Detect which cell encompasses the target text, then output its [x, y] center coordinate. 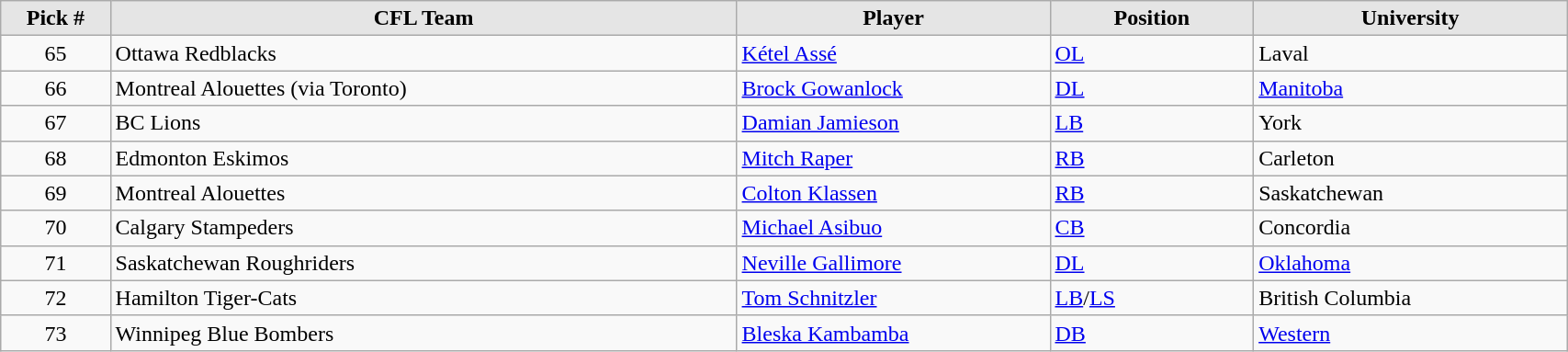
LB/LS [1152, 298]
Laval [1411, 53]
Pick # [55, 18]
66 [55, 88]
Bleska Kambamba [893, 333]
Ottawa Redblacks [423, 53]
British Columbia [1411, 298]
Mitch Raper [893, 158]
University [1411, 18]
69 [55, 193]
Manitoba [1411, 88]
Hamilton Tiger-Cats [423, 298]
Saskatchewan Roughriders [423, 263]
Montreal Alouettes (via Toronto) [423, 88]
Edmonton Eskimos [423, 158]
Damian Jamieson [893, 123]
68 [55, 158]
Saskatchewan [1411, 193]
Oklahoma [1411, 263]
Carleton [1411, 158]
LB [1152, 123]
72 [55, 298]
71 [55, 263]
Colton Klassen [893, 193]
Calgary Stampeders [423, 228]
DB [1152, 333]
Concordia [1411, 228]
Michael Asibuo [893, 228]
CFL Team [423, 18]
70 [55, 228]
Neville Gallimore [893, 263]
Western [1411, 333]
Kétel Assé [893, 53]
Tom Schnitzler [893, 298]
CB [1152, 228]
67 [55, 123]
65 [55, 53]
Brock Gowanlock [893, 88]
Player [893, 18]
Position [1152, 18]
OL [1152, 53]
73 [55, 333]
Winnipeg Blue Bombers [423, 333]
BC Lions [423, 123]
Montreal Alouettes [423, 193]
York [1411, 123]
